Return [X, Y] of the center of cell containing provided text 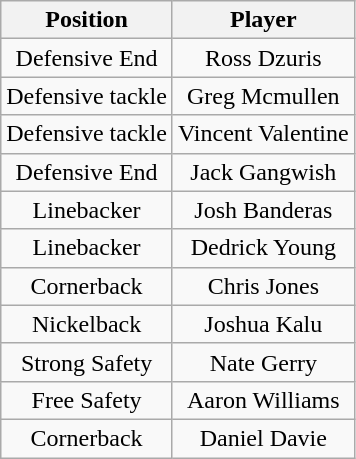
Dedrick Young [263, 248]
Nate Gerry [263, 362]
Josh Banderas [263, 210]
Greg Mcmullen [263, 96]
Aaron Williams [263, 400]
Vincent Valentine [263, 134]
Chris Jones [263, 286]
Jack Gangwish [263, 172]
Strong Safety [87, 362]
Position [87, 20]
Daniel Davie [263, 438]
Player [263, 20]
Free Safety [87, 400]
Joshua Kalu [263, 324]
Ross Dzuris [263, 58]
Nickelback [87, 324]
